Capture the cell that displays the provided text and extract its [X, Y] central coordinate. 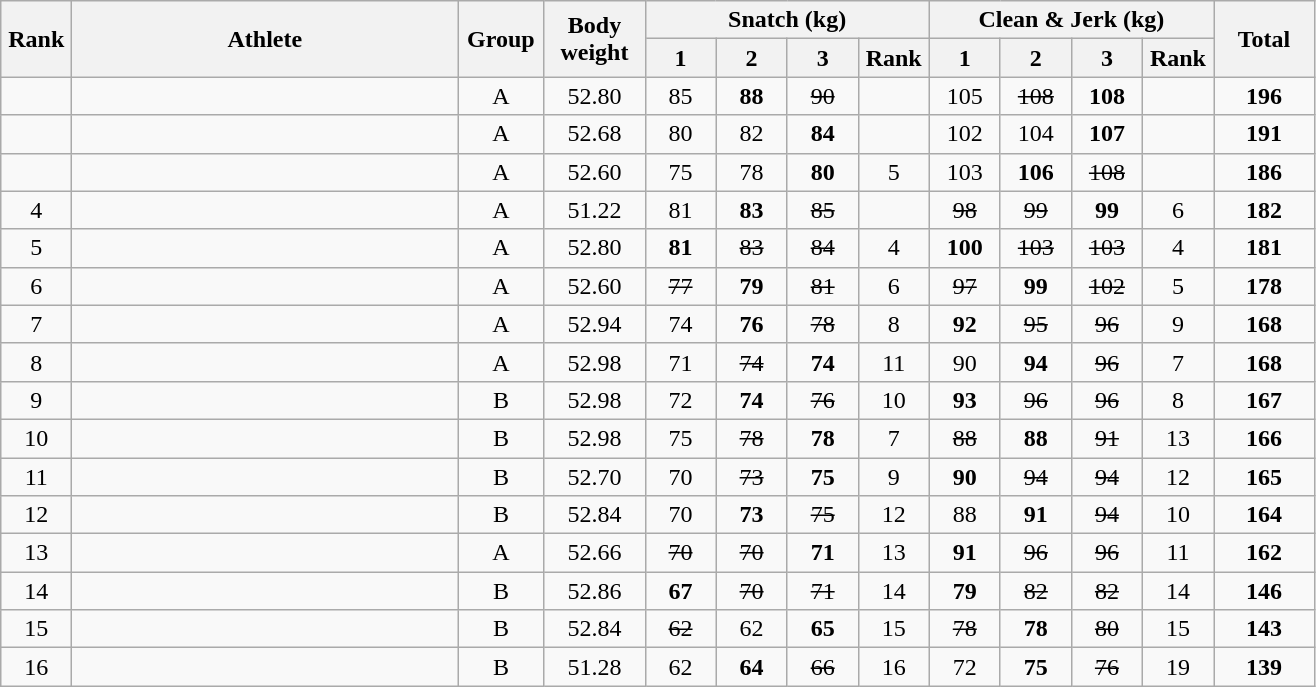
95 [1036, 324]
77 [680, 286]
146 [1264, 591]
64 [752, 667]
67 [680, 591]
167 [1264, 400]
164 [1264, 515]
51.28 [594, 667]
Body weight [594, 39]
165 [1264, 477]
52.70 [594, 477]
105 [964, 96]
Clean & Jerk (kg) [1071, 20]
181 [1264, 248]
178 [1264, 286]
52.68 [594, 134]
Athlete [265, 39]
162 [1264, 553]
52.66 [594, 553]
186 [1264, 172]
Group [501, 39]
106 [1036, 172]
92 [964, 324]
107 [1106, 134]
93 [964, 400]
166 [1264, 438]
196 [1264, 96]
143 [1264, 629]
139 [1264, 667]
191 [1264, 134]
66 [822, 667]
98 [964, 210]
52.94 [594, 324]
51.22 [594, 210]
97 [964, 286]
Total [1264, 39]
65 [822, 629]
52.86 [594, 591]
100 [964, 248]
182 [1264, 210]
19 [1178, 667]
104 [1036, 134]
Snatch (kg) [787, 20]
